Pinpoint the cell where the given text exists, returning its [x, y] midpoint coordinate. 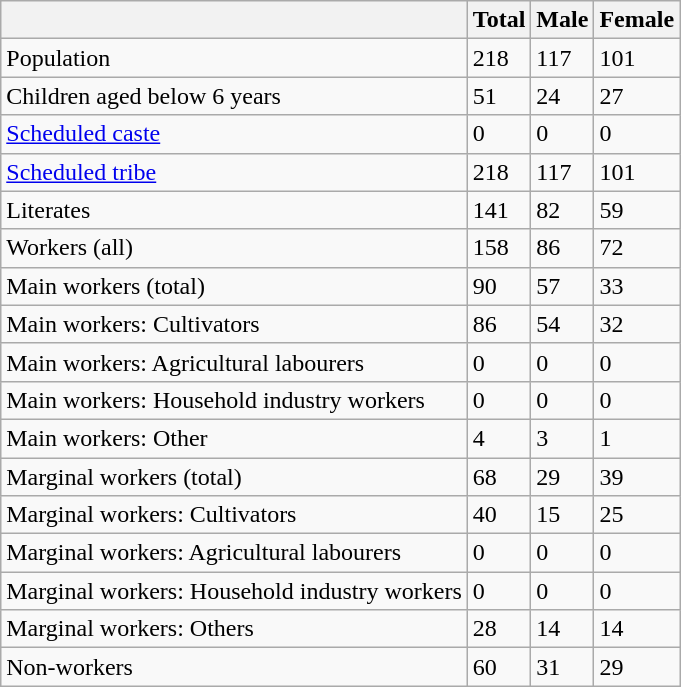
Population [234, 58]
Scheduled caste [234, 134]
Marginal workers: Agricultural labourers [234, 553]
Literates [234, 210]
24 [562, 96]
59 [637, 210]
Workers (all) [234, 248]
40 [499, 515]
Marginal workers: Others [234, 629]
Total [499, 20]
68 [499, 477]
90 [499, 286]
31 [562, 667]
Marginal workers: Cultivators [234, 515]
4 [499, 438]
1 [637, 438]
141 [499, 210]
25 [637, 515]
72 [637, 248]
39 [637, 477]
27 [637, 96]
54 [562, 324]
Main workers: Agricultural labourers [234, 362]
28 [499, 629]
3 [562, 438]
Scheduled tribe [234, 172]
Main workers: Other [234, 438]
Male [562, 20]
Main workers: Cultivators [234, 324]
51 [499, 96]
Non-workers [234, 667]
82 [562, 210]
Female [637, 20]
Main workers (total) [234, 286]
32 [637, 324]
60 [499, 667]
15 [562, 515]
Marginal workers: Household industry workers [234, 591]
158 [499, 248]
Children aged below 6 years [234, 96]
Main workers: Household industry workers [234, 400]
Marginal workers (total) [234, 477]
57 [562, 286]
33 [637, 286]
